Return (X, Y) of the center of cell containing provided text 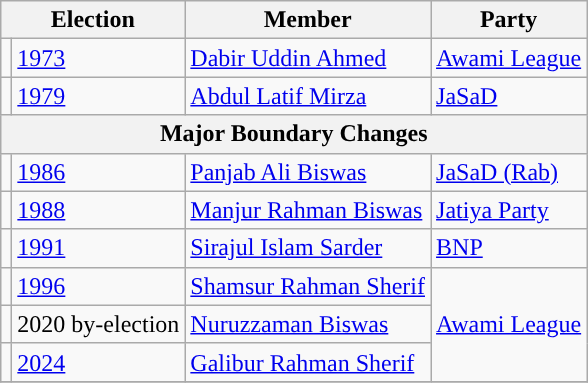
1996 (98, 286)
BNP (509, 248)
Election (93, 20)
Panjab Ali Biswas (308, 172)
1991 (98, 248)
2020 by-election (98, 324)
Shamsur Rahman Sherif (308, 286)
1986 (98, 172)
1988 (98, 210)
Member (308, 20)
Jatiya Party (509, 210)
JaSaD (Rab) (509, 172)
1979 (98, 96)
Party (509, 20)
Abdul Latif Mirza (308, 96)
Dabir Uddin Ahmed (308, 58)
Nuruzzaman Biswas (308, 324)
2024 (98, 362)
1973 (98, 58)
Sirajul Islam Sarder (308, 248)
Manjur Rahman Biswas (308, 210)
Galibur Rahman Sherif (308, 362)
Major Boundary Changes (294, 134)
JaSaD (509, 96)
